Return the [X, Y] coordinate for the center point of the cell that contains the specified text.  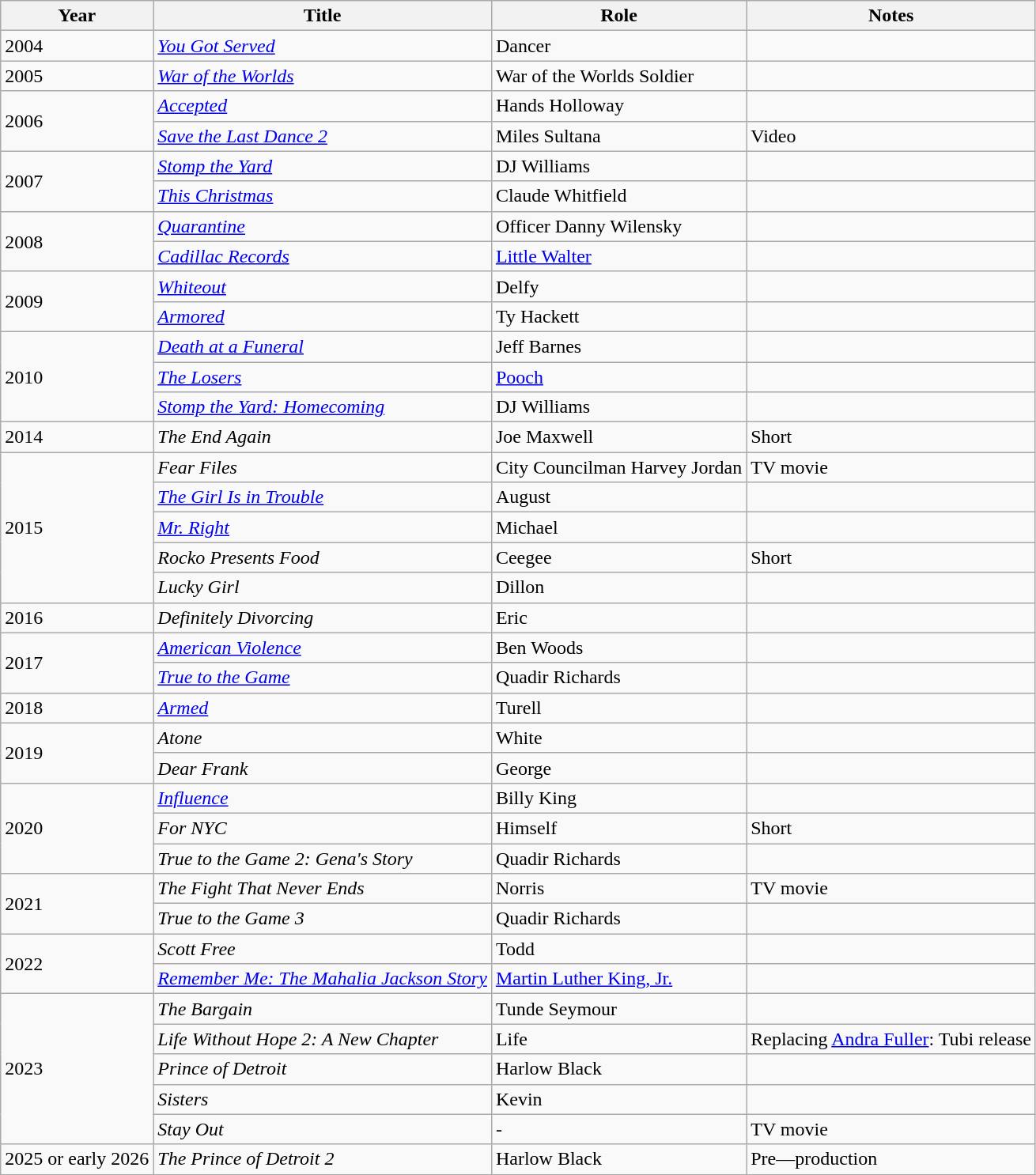
Death at a Funeral [323, 346]
2014 [78, 437]
Norris [618, 889]
Officer Danny Wilensky [618, 226]
Ceegee [618, 557]
Title [323, 16]
Fear Files [323, 467]
War of the Worlds [323, 76]
2018 [78, 708]
Eric [618, 618]
August [618, 497]
2022 [78, 964]
Stomp the Yard: Homecoming [323, 407]
2023 [78, 1069]
True to the Game 2: Gena's Story [323, 858]
Ty Hackett [618, 316]
Kevin [618, 1099]
Year [78, 16]
2025 or early 2026 [78, 1159]
Rocko Presents Food [323, 557]
2016 [78, 618]
2004 [78, 46]
City Councilman Harvey Jordan [618, 467]
The Losers [323, 377]
2010 [78, 376]
The End Again [323, 437]
2006 [78, 121]
Sisters [323, 1099]
Save the Last Dance 2 [323, 136]
Prince of Detroit [323, 1069]
Himself [618, 828]
2017 [78, 663]
Pooch [618, 377]
2019 [78, 753]
2009 [78, 301]
True to the Game [323, 678]
2007 [78, 181]
Armed [323, 708]
True to the Game 3 [323, 919]
Delfy [618, 286]
Cadillac Records [323, 256]
Pre—production [891, 1159]
Michael [618, 527]
Jeff Barnes [618, 346]
Quarantine [323, 226]
Role [618, 16]
2005 [78, 76]
Hands Holloway [618, 106]
You Got Served [323, 46]
Turell [618, 708]
2020 [78, 828]
Joe Maxwell [618, 437]
This Christmas [323, 196]
Little Walter [618, 256]
Dillon [618, 587]
Remember Me: The Mahalia Jackson Story [323, 979]
Video [891, 136]
Scott Free [323, 949]
Atone [323, 738]
Definitely Divorcing [323, 618]
The Bargain [323, 1009]
Whiteout [323, 286]
Mr. Right [323, 527]
Armored [323, 316]
Life [618, 1039]
- [618, 1129]
Miles Sultana [618, 136]
American Violence [323, 648]
Dancer [618, 46]
Billy King [618, 798]
The Fight That Never Ends [323, 889]
George [618, 768]
Accepted [323, 106]
Lucky Girl [323, 587]
Notes [891, 16]
Martin Luther King, Jr. [618, 979]
War of the Worlds Soldier [618, 76]
Dear Frank [323, 768]
Ben Woods [618, 648]
Life Without Hope 2: A New Chapter [323, 1039]
2008 [78, 241]
Tunde Seymour [618, 1009]
Influence [323, 798]
Stay Out [323, 1129]
The Prince of Detroit 2 [323, 1159]
Claude Whitfield [618, 196]
The Girl Is in Trouble [323, 497]
2015 [78, 527]
Todd [618, 949]
Replacing Andra Fuller: Tubi release [891, 1039]
2021 [78, 904]
Stomp the Yard [323, 166]
White [618, 738]
For NYC [323, 828]
